Extract the (x, y) coordinate from the center of the cell holding the provided text.  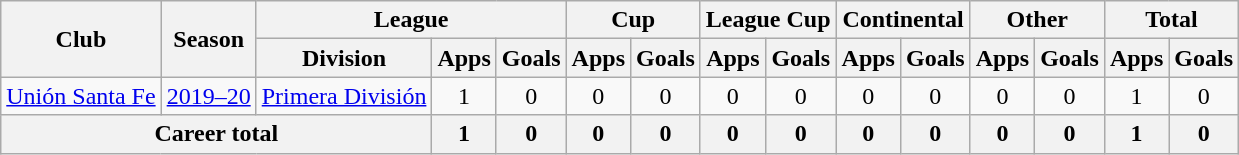
Primera División (344, 96)
Club (81, 39)
Cup (633, 20)
League (411, 20)
Unión Santa Fe (81, 96)
Season (208, 39)
Career total (216, 134)
Division (344, 58)
Other (1037, 20)
League Cup (768, 20)
2019–20 (208, 96)
Total (1171, 20)
Continental (903, 20)
